Detect which cell encompasses the target text, then output its [X, Y] center coordinate. 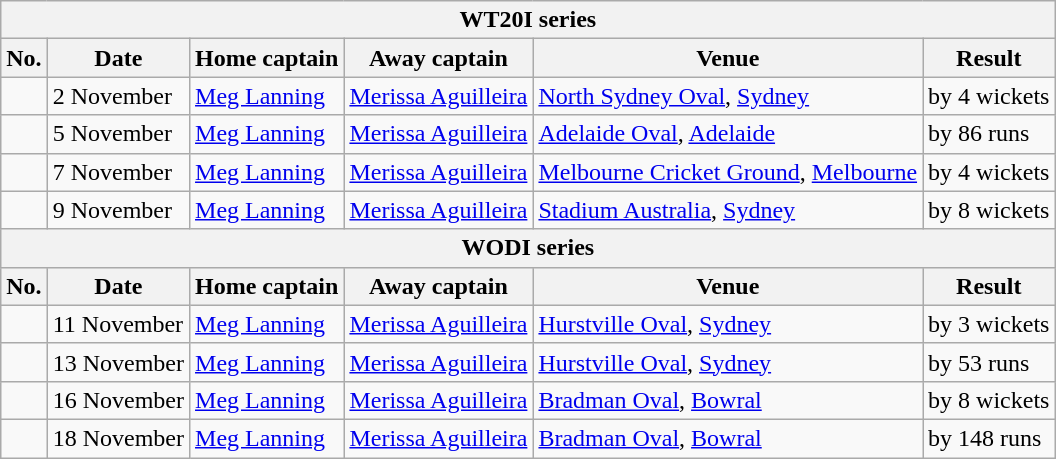
2 November [118, 96]
7 November [118, 172]
18 November [118, 438]
13 November [118, 362]
11 November [118, 324]
by 86 runs [989, 134]
16 November [118, 400]
by 148 runs [989, 438]
5 November [118, 134]
9 November [118, 210]
WT20I series [528, 20]
Melbourne Cricket Ground, Melbourne [728, 172]
by 3 wickets [989, 324]
Stadium Australia, Sydney [728, 210]
North Sydney Oval, Sydney [728, 96]
WODI series [528, 248]
Adelaide Oval, Adelaide [728, 134]
by 53 runs [989, 362]
